Return the [X, Y] coordinate for the center point of the cell that contains the specified text.  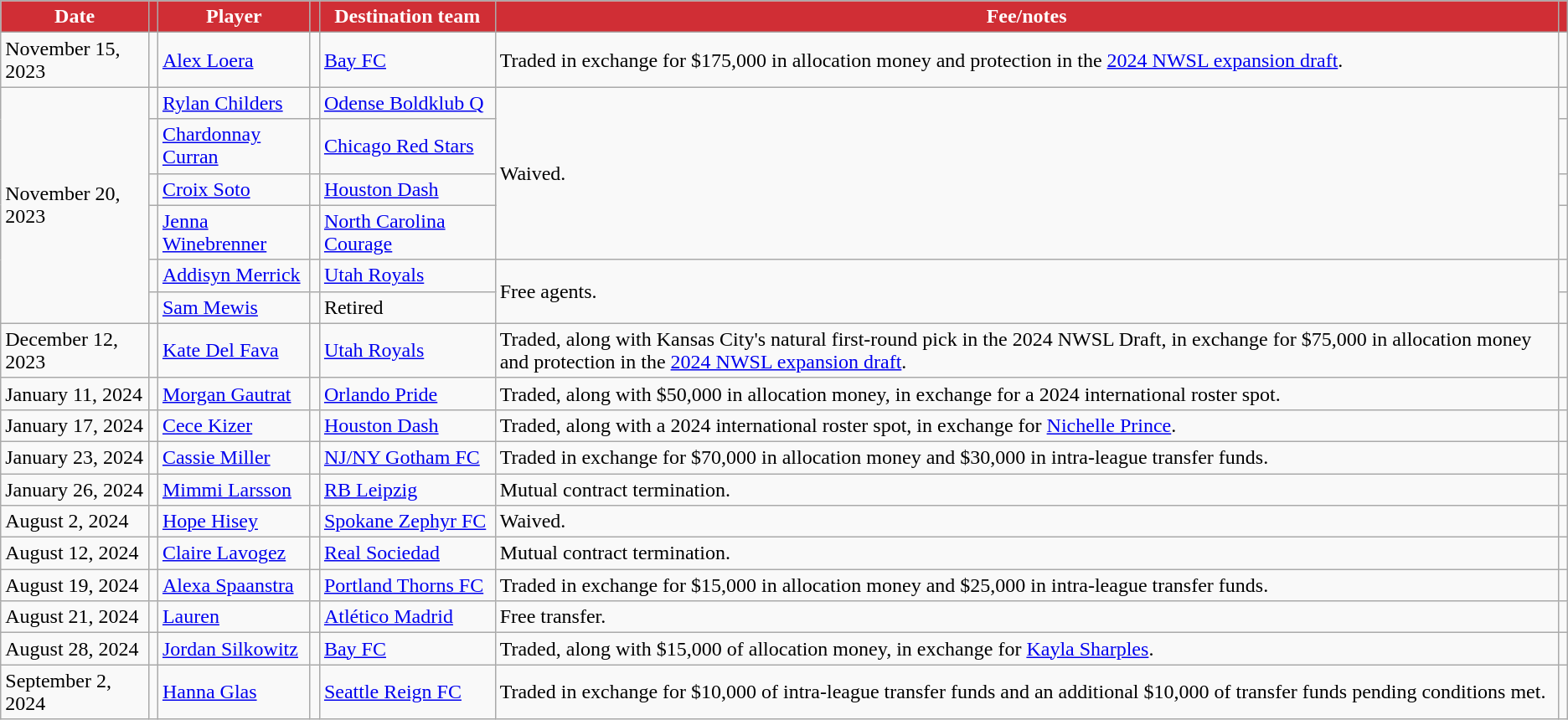
Kate Del Fava [234, 350]
Orlando Pride [407, 393]
Hope Hisey [234, 522]
Odense Boldklub Q [407, 103]
August 21, 2024 [75, 617]
January 11, 2024 [75, 393]
Croix Soto [234, 189]
Fee/notes [1027, 17]
August 19, 2024 [75, 585]
Alex Loera [234, 60]
Date [75, 17]
Traded in exchange for $10,000 of intra-league transfer funds and an additional $10,000 of transfer funds pending conditions met. [1027, 692]
Mimmi Larsson [234, 490]
Traded, along with $50,000 in allocation money, in exchange for a 2024 international roster spot. [1027, 393]
Claire Lavogez [234, 553]
Alexa Spaanstra [234, 585]
Traded in exchange for $175,000 in allocation money and protection in the 2024 NWSL expansion draft. [1027, 60]
RB Leipzig [407, 490]
Hanna Glas [234, 692]
January 23, 2024 [75, 457]
Free agents. [1027, 291]
November 20, 2023 [75, 205]
Traded in exchange for $15,000 in allocation money and $25,000 in intra-league transfer funds. [1027, 585]
Traded, along with a 2024 international roster spot, in exchange for Nichelle Prince. [1027, 425]
Atlético Madrid [407, 617]
August 12, 2024 [75, 553]
November 15, 2023 [75, 60]
Retired [407, 307]
September 2, 2024 [75, 692]
August 2, 2024 [75, 522]
Morgan Gautrat [234, 393]
Free transfer. [1027, 617]
August 28, 2024 [75, 649]
Cassie Miller [234, 457]
December 12, 2023 [75, 350]
Destination team [407, 17]
Traded in exchange for $70,000 in allocation money and $30,000 in intra-league transfer funds. [1027, 457]
NJ/NY Gotham FC [407, 457]
Lauren [234, 617]
Addisyn Merrick [234, 275]
Cece Kizer [234, 425]
January 17, 2024 [75, 425]
Chardonnay Curran [234, 146]
Player [234, 17]
January 26, 2024 [75, 490]
Spokane Zephyr FC [407, 522]
Rylan Childers [234, 103]
Jordan Silkowitz [234, 649]
North Carolina Courage [407, 233]
Chicago Red Stars [407, 146]
Real Sociedad [407, 553]
Traded, along with $15,000 of allocation money, in exchange for Kayla Sharples. [1027, 649]
Sam Mewis [234, 307]
Portland Thorns FC [407, 585]
Jenna Winebrenner [234, 233]
Seattle Reign FC [407, 692]
